Find where the given text appears and provide that cell's center as [x, y] coordinate. 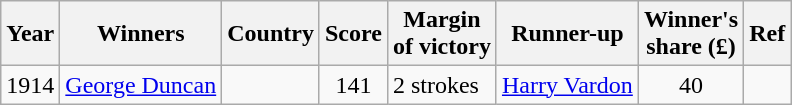
Harry Vardon [567, 85]
Ref [768, 34]
1914 [30, 85]
Score [353, 34]
Country [271, 34]
2 strokes [442, 85]
Marginof victory [442, 34]
Winners [141, 34]
George Duncan [141, 85]
141 [353, 85]
Year [30, 34]
Runner-up [567, 34]
Winner'sshare (£) [690, 34]
40 [690, 85]
